Pinpoint the cell where the given text exists, returning its (X, Y) midpoint coordinate. 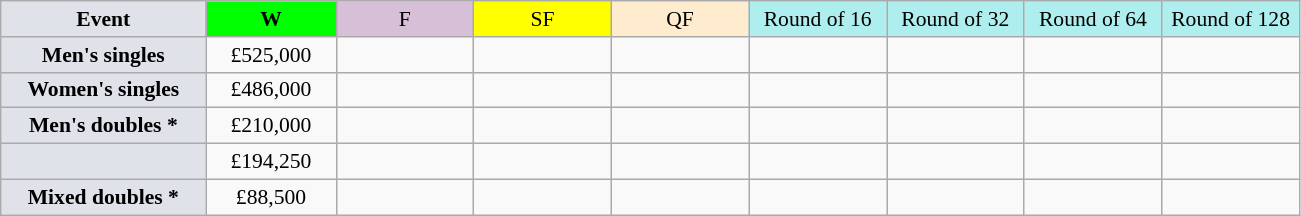
Men's singles (104, 55)
SF (543, 19)
Round of 32 (955, 19)
£88,500 (271, 197)
£486,000 (271, 90)
W (271, 19)
Women's singles (104, 90)
Round of 64 (1093, 19)
Round of 16 (818, 19)
F (405, 19)
£525,000 (271, 55)
£194,250 (271, 162)
Men's doubles * (104, 126)
£210,000 (271, 126)
Mixed doubles * (104, 197)
QF (680, 19)
Round of 128 (1231, 19)
Event (104, 19)
